For the text-containing cell, return its midpoint in (x, y) coordinate format. 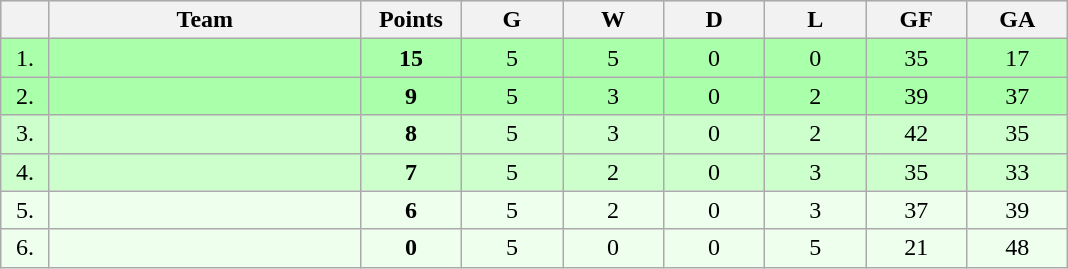
G (512, 20)
17 (1018, 58)
D (714, 20)
7 (410, 172)
21 (916, 248)
GA (1018, 20)
L (816, 20)
Points (410, 20)
1. (26, 58)
33 (1018, 172)
GF (916, 20)
5. (26, 210)
4. (26, 172)
Team (204, 20)
48 (1018, 248)
2. (26, 96)
6 (410, 210)
6. (26, 248)
8 (410, 134)
42 (916, 134)
W (612, 20)
15 (410, 58)
9 (410, 96)
3. (26, 134)
